Capture the cell that displays the provided text and extract its [X, Y] central coordinate. 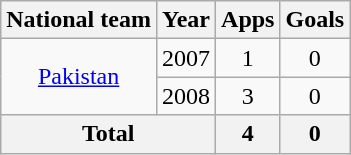
Pakistan [79, 77]
Year [186, 20]
2008 [186, 96]
1 [248, 58]
2007 [186, 58]
Goals [315, 20]
National team [79, 20]
Total [108, 134]
Apps [248, 20]
3 [248, 96]
4 [248, 134]
